Locate the cell with the specified text and output its [X, Y] center coordinate. 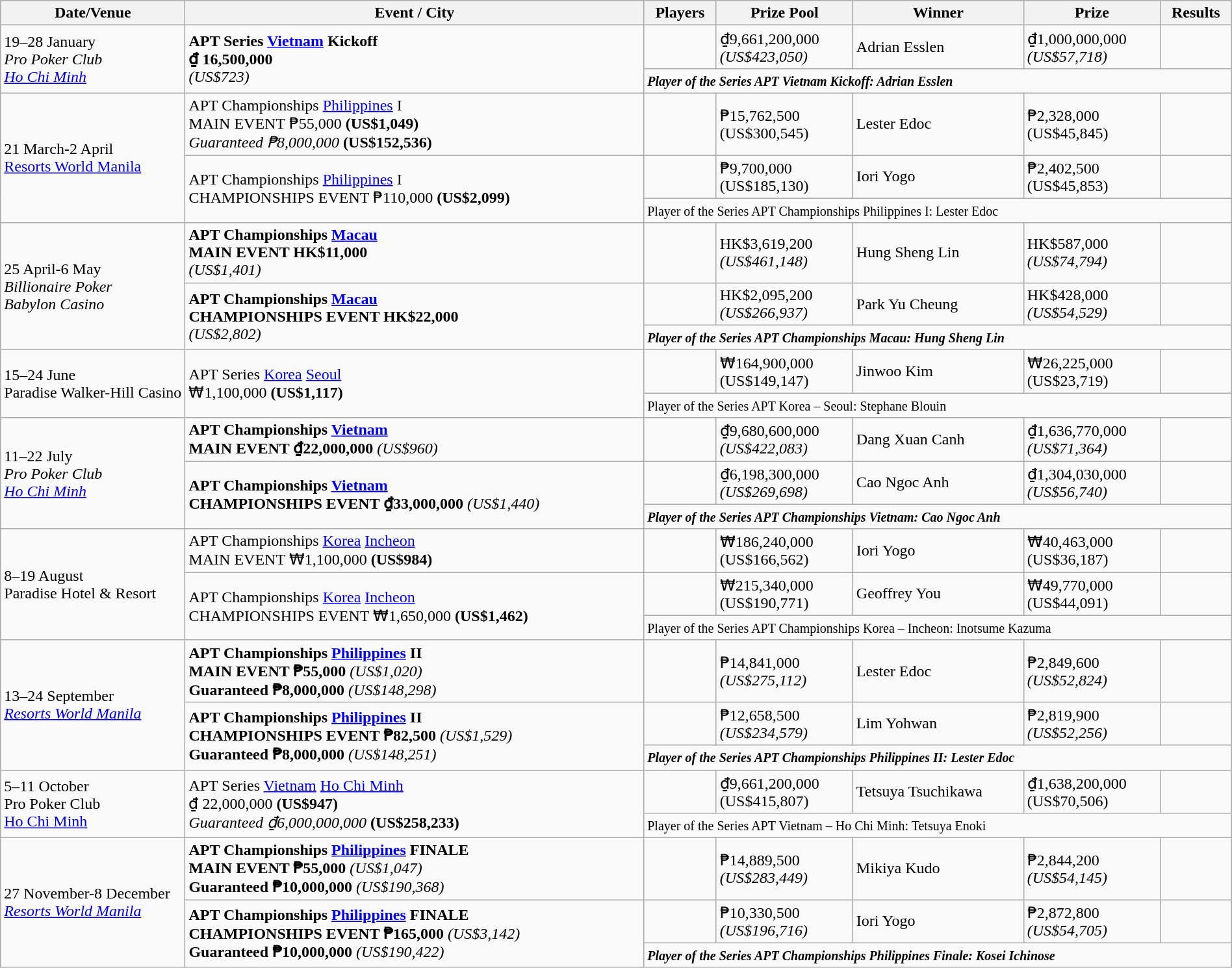
APT Championships Philippines FINALEMAIN EVENT ₱55,000 (US$1,047)Guaranteed ₱10,000,000 (US$190,368) [415, 869]
13–24 SeptemberResorts World Manila [93, 705]
Jinwoo Kim [938, 372]
Player of the Series APT Championships Philippines II: Lester Edoc [938, 758]
₩186,240,000(US$166,562) [784, 551]
Player of the Series APT Championships Vietnam: Cao Ngoc Anh [938, 516]
HK$428,000(US$54,529) [1092, 304]
Mikiya Kudo [938, 869]
Player of the Series APT Championships Korea – Incheon: Inotsume Kazuma [938, 628]
Park Yu Cheung [938, 304]
₱2,402,500(US$45,853) [1092, 177]
APT Series Vietnam Ho Chi Minh₫ 22,000,000 (US$947)Guaranteed ₫6,000,000,000 (US$258,233) [415, 804]
₩49,770,000(US$44,091) [1092, 594]
Player of the Series APT Korea – Seoul: Stephane Blouin [938, 405]
APT Championships MacauMAIN EVENT HK$11,000(US$1,401) [415, 253]
Geoffrey You [938, 594]
₩215,340,000(US$190,771) [784, 594]
₱14,841,000(US$275,112) [784, 670]
₫1,304,030,000(US$56,740) [1092, 483]
₩26,225,000(US$23,719) [1092, 372]
₫1,638,200,000(US$70,506) [1092, 791]
APT Championships Philippines ICHAMPIONSHIPS EVENT ₱110,000 (US$2,099) [415, 188]
₱14,889,500(US$283,449) [784, 869]
Tetsuya Tsuchikawa [938, 791]
11–22 JulyPro Poker ClubHo Chi Minh [93, 473]
Winner [938, 13]
15–24 JuneParadise Walker-Hill Casino [93, 383]
Player of the Series APT Vietnam – Ho Chi Minh: Tetsuya Enoki [938, 826]
Player of the Series APT Championships Philippines Finale: Kosei Ichinose [938, 955]
₱2,872,800(US$54,705) [1092, 921]
Player of the Series APT Championships Macau: Hung Sheng Lin [938, 337]
8–19 AugustParadise Hotel & Resort [93, 585]
APT Series Korea Seoul₩1,100,000 (US$1,117) [415, 383]
₱2,819,900(US$52,256) [1092, 724]
Dang Xuan Canh [938, 439]
HK$2,095,200(US$266,937) [784, 304]
₱2,328,000(US$45,845) [1092, 123]
27 November-8 DecemberResorts World Manila [93, 903]
19–28 JanuaryPro Poker ClubHo Chi Minh [93, 60]
Results [1196, 13]
₫9,680,600,000(US$422,083) [784, 439]
APT Series Vietnam Kickoff₫ 16,500,000(US$723) [415, 60]
Adrian Esslen [938, 47]
APT Championships Philippines IIMAIN EVENT ₱55,000 (US$1,020)Guaranteed ₱8,000,000 (US$148,298) [415, 670]
25 April-6 MayBillionaire PokerBabylon Casino [93, 286]
₫9,661,200,000(US$423,050) [784, 47]
Date/Venue [93, 13]
APT Championships Philippines IICHAMPIONSHIPS EVENT ₱82,500 (US$1,529)Guaranteed ₱8,000,000 (US$148,251) [415, 735]
₱2,849,600(US$52,824) [1092, 670]
₫6,198,300,000(US$269,698) [784, 483]
HK$587,000(US$74,794) [1092, 253]
APT Championships VietnamCHAMPIONSHIPS EVENT ₫33,000,000 (US$1,440) [415, 495]
21 March-2 AprilResorts World Manila [93, 158]
APT Championships VietnamMAIN EVENT ₫22,000,000 (US$960) [415, 439]
₱15,762,500(US$300,545) [784, 123]
APT Championships MacauCHAMPIONSHIPS EVENT HK$22,000(US$2,802) [415, 316]
₩164,900,000(US$149,147) [784, 372]
APT Championships Korea IncheonMAIN EVENT ₩1,100,000 (US$984) [415, 551]
APT Championships Korea IncheonCHAMPIONSHIPS EVENT ₩1,650,000 (US$1,462) [415, 607]
₫9,661,200,000(US$415,807) [784, 791]
₱12,658,500(US$234,579) [784, 724]
₫1,636,770,000(US$71,364) [1092, 439]
5–11 OctoberPro Poker ClubHo Chi Minh [93, 804]
HK$3,619,200(US$461,148) [784, 253]
₱10,330,500(US$196,716) [784, 921]
₱9,700,000(US$185,130) [784, 177]
APT Championships Philippines IMAIN EVENT ₱55,000 (US$1,049)Guaranteed ₱8,000,000 (US$152,536) [415, 123]
₱2,844,200(US$54,145) [1092, 869]
Hung Sheng Lin [938, 253]
Lim Yohwan [938, 724]
Prize [1092, 13]
Player of the Series APT Championships Philippines I: Lester Edoc [938, 210]
Prize Pool [784, 13]
Player of the Series APT Vietnam Kickoff: Adrian Esslen [938, 81]
₩40,463,000(US$36,187) [1092, 551]
₫1,000,000,000(US$57,718) [1092, 47]
Cao Ngoc Anh [938, 483]
Players [680, 13]
Event / City [415, 13]
APT Championships Philippines FINALECHAMPIONSHIPS EVENT ₱165,000 (US$3,142)Guaranteed ₱10,000,000 (US$190,422) [415, 934]
